Provide the (X, Y) coordinate of the cell's center where the given text is located.  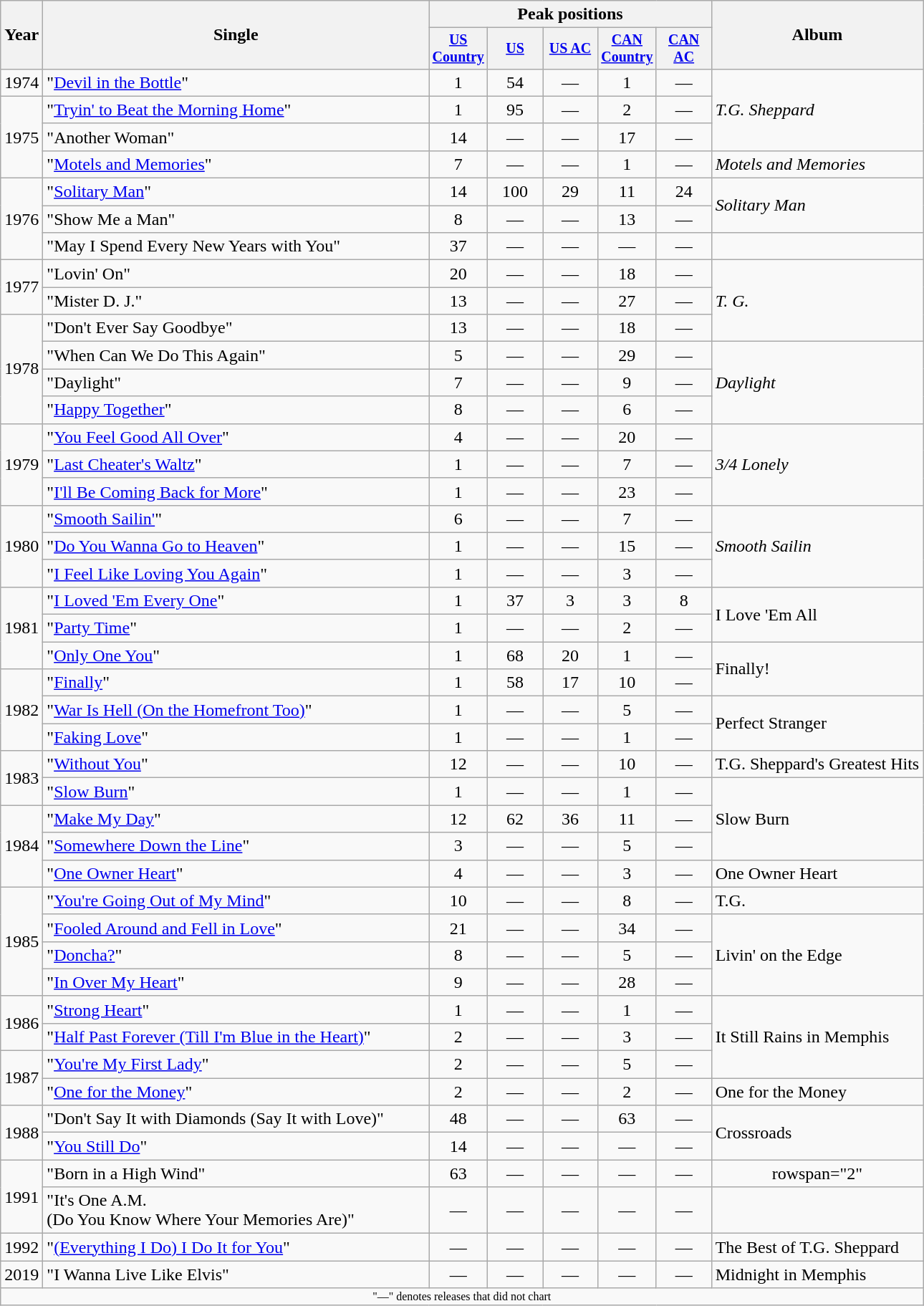
Livin' on the Edge (817, 955)
21 (458, 928)
"Daylight" (236, 383)
1983 (21, 778)
1984 (21, 846)
Daylight (817, 383)
"Somewhere Down the Line" (236, 846)
"I'll Be Coming Back for More" (236, 491)
"In Over My Heart" (236, 982)
"Last Cheater's Waltz" (236, 464)
"One for the Money" (236, 1092)
"You're Going Out of My Mind" (236, 901)
58 (516, 683)
68 (516, 656)
1986 (21, 1023)
One Owner Heart (817, 873)
"War Is Hell (On the Homefront Too)" (236, 710)
"I Wanna Live Like Elvis" (236, 1274)
100 (516, 192)
3/4 Lonely (817, 464)
"You Feel Good All Over" (236, 437)
"It's One A.M.(Do You Know Where Your Memories Are)" (236, 1211)
"Finally" (236, 683)
Motels and Memories (817, 164)
95 (516, 110)
"Fooled Around and Fell in Love" (236, 928)
"Half Past Forever (Till I'm Blue in the Heart)" (236, 1037)
"One Owner Heart" (236, 873)
"Don't Say It with Diamonds (Say It with Love)" (236, 1119)
Single (236, 35)
It Still Rains in Memphis (817, 1037)
US (516, 49)
"Mister D. J." (236, 301)
The Best of T.G. Sheppard (817, 1247)
"Without You" (236, 764)
T. G. (817, 301)
"Tryin' to Beat the Morning Home" (236, 110)
"You're My First Lady" (236, 1065)
"—" denotes releases that did not chart (462, 1297)
I Love 'Em All (817, 614)
T.G. Sheppard's Greatest Hits (817, 764)
US AC (570, 49)
27 (627, 301)
34 (627, 928)
"When Can We Do This Again" (236, 355)
1982 (21, 710)
"Only One You" (236, 656)
1991 (21, 1196)
36 (570, 819)
Midnight in Memphis (817, 1274)
"Solitary Man" (236, 192)
"I Loved 'Em Every One" (236, 600)
"Party Time" (236, 628)
"(Everything I Do) I Do It for You" (236, 1247)
rowspan="2" (817, 1173)
"Slow Burn" (236, 792)
Finally! (817, 669)
"Devil in the Bottle" (236, 82)
Peak positions (570, 14)
"I Feel Like Loving You Again" (236, 573)
"Strong Heart" (236, 1009)
Year (21, 35)
Crossroads (817, 1133)
"Happy Together" (236, 410)
"You Still Do" (236, 1146)
T.G. (817, 901)
One for the Money (817, 1092)
Perfect Stranger (817, 724)
"Show Me a Man" (236, 219)
"Faking Love" (236, 737)
"Make My Day" (236, 819)
CAN Country (627, 49)
"Doncha?" (236, 955)
"Smooth Sailin'" (236, 519)
1988 (21, 1133)
Solitary Man (817, 206)
"Born in a High Wind" (236, 1173)
"Don't Ever Say Goodbye" (236, 328)
1978 (21, 369)
1975 (21, 137)
CAN AC (683, 49)
48 (458, 1119)
1974 (21, 82)
1979 (21, 464)
"Lovin' On" (236, 274)
28 (627, 982)
1981 (21, 628)
Slow Burn (817, 819)
T.G. Sheppard (817, 110)
23 (627, 491)
"Do You Wanna Go to Heaven" (236, 546)
1985 (21, 941)
1976 (21, 219)
"May I Spend Every New Years with You" (236, 246)
US Country (458, 49)
1992 (21, 1247)
24 (683, 192)
2019 (21, 1274)
54 (516, 82)
"Motels and Memories" (236, 164)
Album (817, 35)
"Another Woman" (236, 137)
1987 (21, 1078)
1980 (21, 546)
1977 (21, 287)
62 (516, 819)
Smooth Sailin (817, 546)
15 (627, 546)
